Return the [x, y] coordinate for the center point of the cell that contains the specified text.  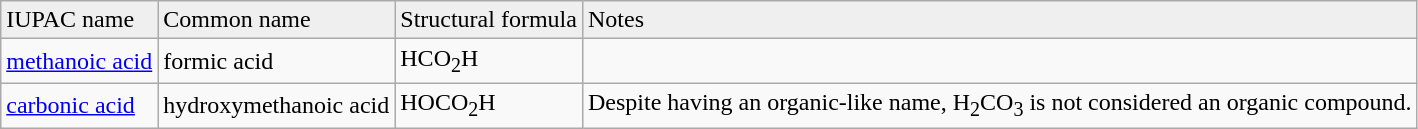
hydroxymethanoic acid [276, 105]
IUPAC name [80, 20]
HOCO2H [489, 105]
Notes [1000, 20]
Structural formula [489, 20]
carbonic acid [80, 105]
Common name [276, 20]
HCO2H [489, 61]
Despite having an organic-like name, H2CO3 is not considered an organic compound. [1000, 105]
formic acid [276, 61]
methanoic acid [80, 61]
